Output the (x, y) coordinate of the center of the cell containing the given text.  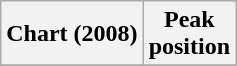
Chart (2008) (72, 34)
Peakposition (189, 34)
